Detect which cell encompasses the target text, then output its [x, y] center coordinate. 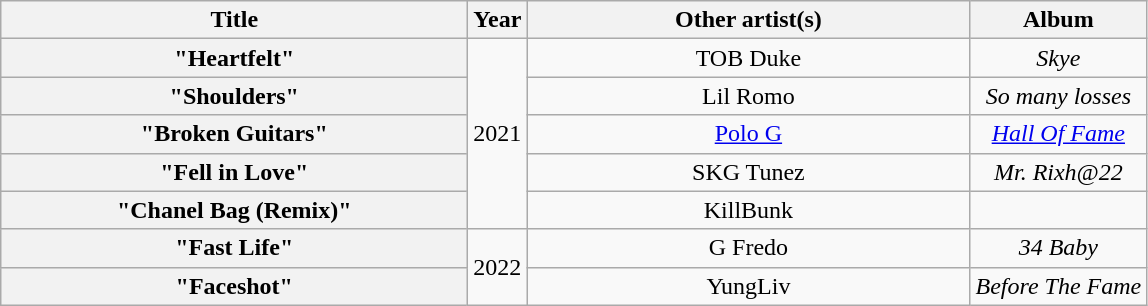
"Fast Life" [234, 248]
Skye [1058, 58]
Mr. Rixh@22 [1058, 172]
"Fell in Love" [234, 172]
SKG Tunez [748, 172]
YungLiv [748, 286]
Hall Of Fame [1058, 134]
Other artist(s) [748, 20]
Polo G [748, 134]
Title [234, 20]
Album [1058, 20]
"Shoulders" [234, 96]
KillBunk [748, 210]
"Broken Guitars" [234, 134]
G Fredo [748, 248]
"Heartfelt" [234, 58]
So many losses [1058, 96]
"Chanel Bag (Remix)" [234, 210]
2022 [498, 267]
"Faceshot" [234, 286]
34 Baby [1058, 248]
Lil Romo [748, 96]
2021 [498, 134]
TOB Duke [748, 58]
Year [498, 20]
Before The Fame [1058, 286]
